Extract the [x, y] coordinate from the center of the cell holding the provided text.  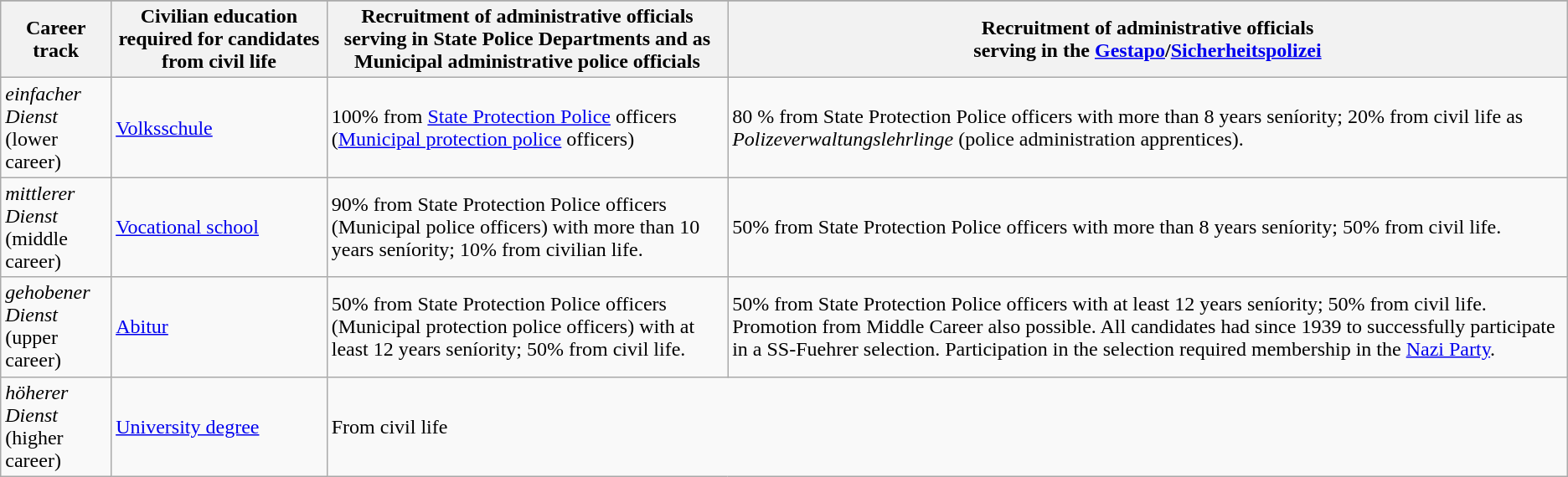
Career track [56, 39]
einfacher Dienst(lower career) [56, 127]
Volksschule [219, 127]
mittlerer Dienst(middle career) [56, 228]
Recruitment of administrative officials serving in the Gestapo/Sicherheitspolizei [1148, 39]
From civil life [946, 427]
Vocational school [219, 228]
University degree [219, 427]
50% from State Protection Police officers (Municipal protection police officers) with at least 12 years seníority; 50% from civil life. [527, 326]
Civilian education required for candidates from civil life [219, 39]
höherer Dienst(higher career) [56, 427]
Abitur [219, 326]
50% from State Protection Police officers with more than 8 years seníority; 50% from civil life. [1148, 228]
90% from State Protection Police officers (Municipal police officers) with more than 10 years seníority; 10% from civilian life. [527, 228]
Recruitment of administrative officials serving in State Police Departments and as Municipal administrative police officials [527, 39]
gehobener Dienst(upper career) [56, 326]
100% from State Protection Police officers (Municipal protection police officers) [527, 127]
